Extract the [x, y] coordinate from the center of the cell holding the provided text.  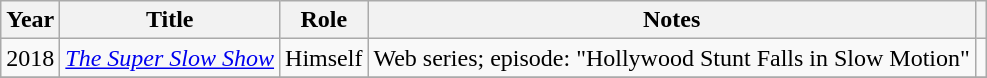
Year [30, 20]
The Super Slow Show [170, 58]
Web series; episode: "Hollywood Stunt Falls in Slow Motion" [672, 58]
Role [324, 20]
2018 [30, 58]
Himself [324, 58]
Notes [672, 20]
Title [170, 20]
